Locate the cell with the specified text and output its (x, y) center coordinate. 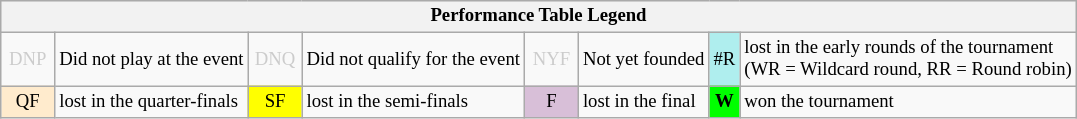
lost in the quarter-finals (152, 102)
F (551, 102)
lost in the early rounds of the tournament(WR = Wildcard round, RR = Round robin) (908, 60)
Did not qualify for the event (413, 60)
lost in the semi-finals (413, 102)
#R (724, 60)
NYF (551, 60)
W (724, 102)
lost in the final (643, 102)
Performance Table Legend (538, 16)
Not yet founded (643, 60)
SF (275, 102)
won the tournament (908, 102)
QF (28, 102)
DNQ (275, 60)
DNP (28, 60)
Did not play at the event (152, 60)
